Search for the cell housing the specified text and yield its [x, y] center coordinate. 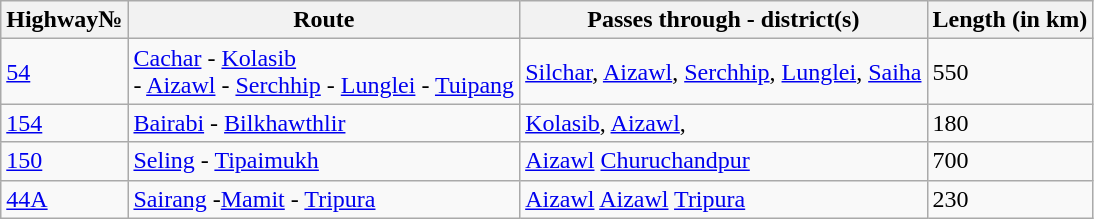
180 [1010, 123]
700 [1010, 161]
550 [1010, 72]
150 [64, 161]
Kolasib, Aizawl, [724, 123]
Highway№ [64, 20]
Route [324, 20]
Passes through - district(s) [724, 20]
Length (in km) [1010, 20]
230 [1010, 199]
Seling - Tipaimukh [324, 161]
54 [64, 72]
44A [64, 199]
Aizawl Churuchandpur [724, 161]
Sairang -Mamit - Tripura [324, 199]
Silchar, Aizawl, Serchhip, Lunglei, Saiha [724, 72]
Bairabi - Bilkhawthlir [324, 123]
Aizawl Aizawl Tripura [724, 199]
Cachar - Kolasib- Aizawl - Serchhip - Lunglei - Tuipang [324, 72]
154 [64, 123]
